Detect which cell encompasses the target text, then output its [X, Y] center coordinate. 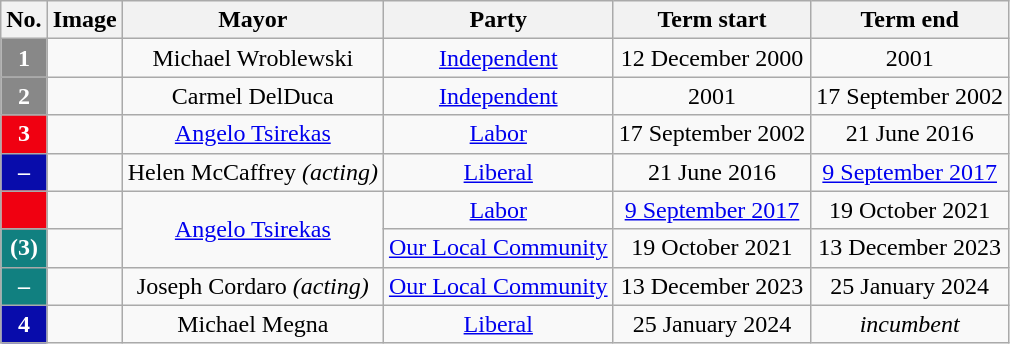
2 [24, 96]
Joseph Cordaro (acting) [252, 286]
Mayor [252, 20]
Term end [910, 20]
3 [24, 134]
4 [24, 324]
1 [24, 58]
Term start [712, 20]
incumbent [910, 324]
No. [24, 20]
(3) [24, 248]
Image [84, 20]
Michael Megna [252, 324]
Carmel DelDuca [252, 96]
Michael Wroblewski [252, 58]
12 December 2000 [712, 58]
Helen McCaffrey (acting) [252, 172]
Party [498, 20]
